Scan for the cell matching the given text and deliver its [x, y] coordinate at center. 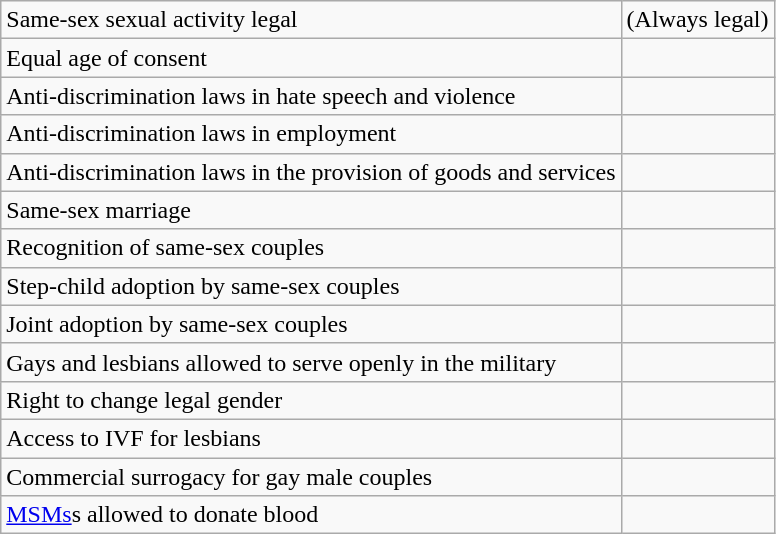
Anti-discrimination laws in the provision of goods and services [311, 172]
Recognition of same-sex couples [311, 248]
Equal age of consent [311, 58]
Right to change legal gender [311, 400]
Access to IVF for lesbians [311, 438]
Joint adoption by same-sex couples [311, 324]
Commercial surrogacy for gay male couples [311, 477]
Same-sex marriage [311, 210]
Step-child adoption by same-sex couples [311, 286]
(Always legal) [698, 20]
MSMss allowed to donate blood [311, 515]
Same-sex sexual activity legal [311, 20]
Gays and lesbians allowed to serve openly in the military [311, 362]
Anti-discrimination laws in employment [311, 134]
Anti-discrimination laws in hate speech and violence [311, 96]
